Pinpoint the cell where the given text exists, returning its (x, y) midpoint coordinate. 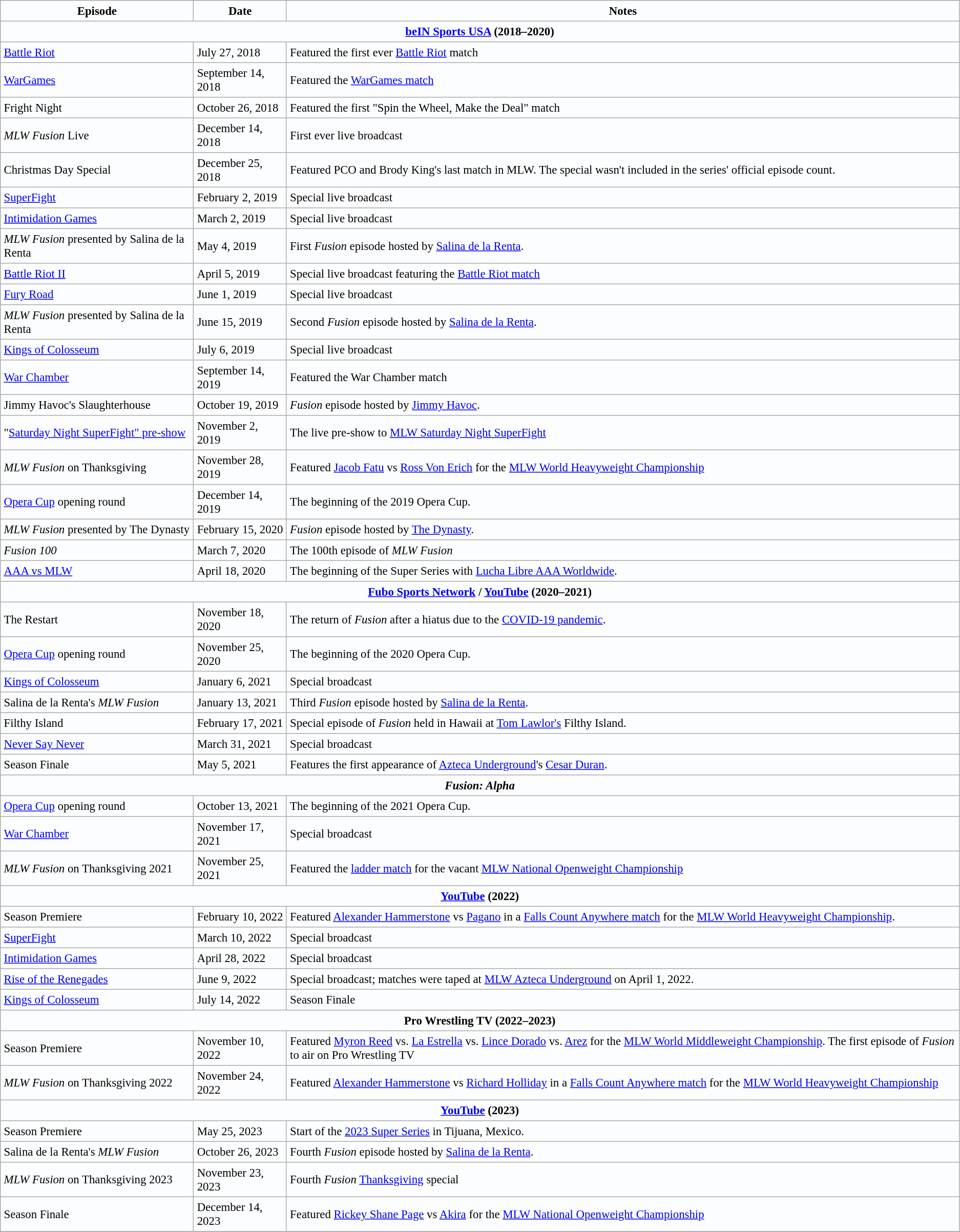
Never Say Never (97, 744)
Date (240, 11)
Featured the first ever Battle Riot match (623, 52)
May 25, 2023 (240, 1131)
MLW Fusion on Thanksgiving (97, 467)
"Saturday Night SuperFight" pre-show (97, 433)
Fright Night (97, 108)
April 18, 2020 (240, 571)
June 15, 2019 (240, 322)
Battle Riot (97, 52)
Special episode of Fusion held in Hawaii at Tom Lawlor's Filthy Island. (623, 723)
The beginning of the 2019 Opera Cup. (623, 502)
Featured PCO and Brody King's last match in MLW. The special wasn't included in the series' official episode count. (623, 170)
November 24, 2022 (240, 1083)
MLW Fusion on Thanksgiving 2023 (97, 1180)
April 28, 2022 (240, 958)
November 25, 2020 (240, 654)
May 5, 2021 (240, 764)
May 4, 2019 (240, 246)
Pro Wrestling TV (2022–2023) (480, 1020)
November 28, 2019 (240, 467)
Featured the first "Spin the Wheel, Make the Deal" match (623, 108)
Fury Road (97, 294)
Fourth Fusion episode hosted by Salina de la Renta. (623, 1152)
June 1, 2019 (240, 294)
March 10, 2022 (240, 937)
Featured Alexander Hammerstone vs Pagano in a Falls Count Anywhere match for the MLW World Heavyweight Championship. (623, 916)
Second Fusion episode hosted by Salina de la Renta. (623, 322)
December 25, 2018 (240, 170)
Start of the 2023 Super Series in Tijuana, Mexico. (623, 1131)
January 6, 2021 (240, 681)
Fusion: Alpha (480, 785)
Features the first appearance of Azteca Underground's Cesar Duran. (623, 764)
Fusion episode hosted by Jimmy Havoc. (623, 405)
February 2, 2019 (240, 197)
October 26, 2023 (240, 1152)
February 15, 2020 (240, 529)
Fusion 100 (97, 550)
First ever live broadcast (623, 135)
AAA vs MLW (97, 571)
beIN Sports USA (2018–2020) (480, 31)
October 26, 2018 (240, 108)
Fourth Fusion Thanksgiving special (623, 1180)
Featured Jacob Fatu vs Ross Von Erich for the MLW World Heavyweight Championship (623, 467)
Episode (97, 11)
November 23, 2023 (240, 1180)
Notes (623, 11)
March 31, 2021 (240, 744)
December 14, 2023 (240, 1214)
Featured the ladder match for the vacant MLW National Openweight Championship (623, 868)
MLW Fusion on Thanksgiving 2021 (97, 868)
MLW Fusion presented by The Dynasty (97, 529)
Filthy Island (97, 723)
YouTube (2022) (480, 896)
April 5, 2019 (240, 274)
November 18, 2020 (240, 619)
Battle Riot II (97, 274)
February 17, 2021 (240, 723)
Special broadcast; matches were taped at MLW Azteca Underground on April 1, 2022. (623, 979)
Rise of the Renegades (97, 979)
July 14, 2022 (240, 999)
October 19, 2019 (240, 405)
The beginning of the Super Series with Lucha Libre AAA Worldwide. (623, 571)
November 2, 2019 (240, 433)
February 10, 2022 (240, 916)
Fubo Sports Network / YouTube (2020–2021) (480, 592)
First Fusion episode hosted by Salina de la Renta. (623, 246)
The live pre-show to MLW Saturday Night SuperFight (623, 433)
Third Fusion episode hosted by Salina de la Renta. (623, 702)
Fusion episode hosted by The Dynasty. (623, 529)
Jimmy Havoc's Slaughterhouse (97, 405)
The beginning of the 2021 Opera Cup. (623, 806)
July 6, 2019 (240, 349)
November 10, 2022 (240, 1048)
MLW Fusion Live (97, 135)
WarGames (97, 80)
The Restart (97, 619)
October 13, 2021 (240, 806)
Christmas Day Special (97, 170)
YouTube (2023) (480, 1110)
Featured the WarGames match (623, 80)
November 25, 2021 (240, 868)
September 14, 2018 (240, 80)
MLW Fusion on Thanksgiving 2022 (97, 1083)
December 14, 2018 (240, 135)
The 100th episode of MLW Fusion (623, 550)
The return of Fusion after a hiatus due to the COVID-19 pandemic. (623, 619)
September 14, 2019 (240, 378)
Special live broadcast featuring the Battle Riot match (623, 274)
Featured Alexander Hammerstone vs Richard Holliday in a Falls Count Anywhere match for the MLW World Heavyweight Championship (623, 1083)
December 14, 2019 (240, 502)
The beginning of the 2020 Opera Cup. (623, 654)
March 2, 2019 (240, 218)
Featured the War Chamber match (623, 378)
November 17, 2021 (240, 834)
June 9, 2022 (240, 979)
March 7, 2020 (240, 550)
July 27, 2018 (240, 52)
January 13, 2021 (240, 702)
Featured Rickey Shane Page vs Akira for the MLW National Openweight Championship (623, 1214)
